Detect which cell encompasses the target text, then output its (X, Y) center coordinate. 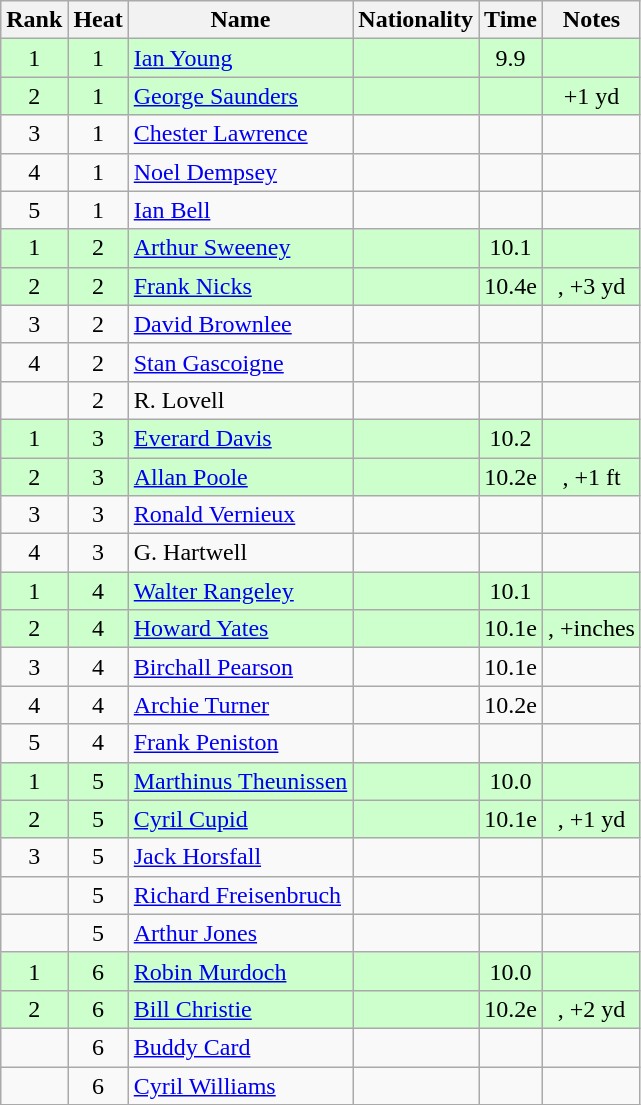
Everard Davis (240, 438)
Walter Rangeley (240, 591)
Ian Young (240, 58)
Cyril Cupid (240, 819)
Archie Turner (240, 705)
9.9 (511, 58)
Buddy Card (240, 1047)
, +inches (592, 629)
Notes (592, 20)
Robin Murdoch (240, 971)
Arthur Sweeney (240, 248)
Ian Bell (240, 210)
Name (240, 20)
Birchall Pearson (240, 667)
, +1 ft (592, 477)
Chester Lawrence (240, 134)
, +2 yd (592, 1009)
G. Hartwell (240, 553)
David Brownlee (240, 324)
, +1 yd (592, 819)
Marthinus Theunissen (240, 781)
Ronald Vernieux (240, 515)
Rank (34, 20)
10.4e (511, 286)
Nationality (416, 20)
10.2 (511, 438)
Noel Dempsey (240, 172)
Bill Christie (240, 1009)
George Saunders (240, 96)
, +3 yd (592, 286)
Frank Nicks (240, 286)
Arthur Jones (240, 933)
Richard Freisenbruch (240, 895)
Cyril Williams (240, 1085)
Heat (98, 20)
Howard Yates (240, 629)
+1 yd (592, 96)
Time (511, 20)
Allan Poole (240, 477)
Stan Gascoigne (240, 362)
R. Lovell (240, 400)
Jack Horsfall (240, 857)
Frank Peniston (240, 743)
